Output the (X, Y) coordinate of the center of the cell containing the given text.  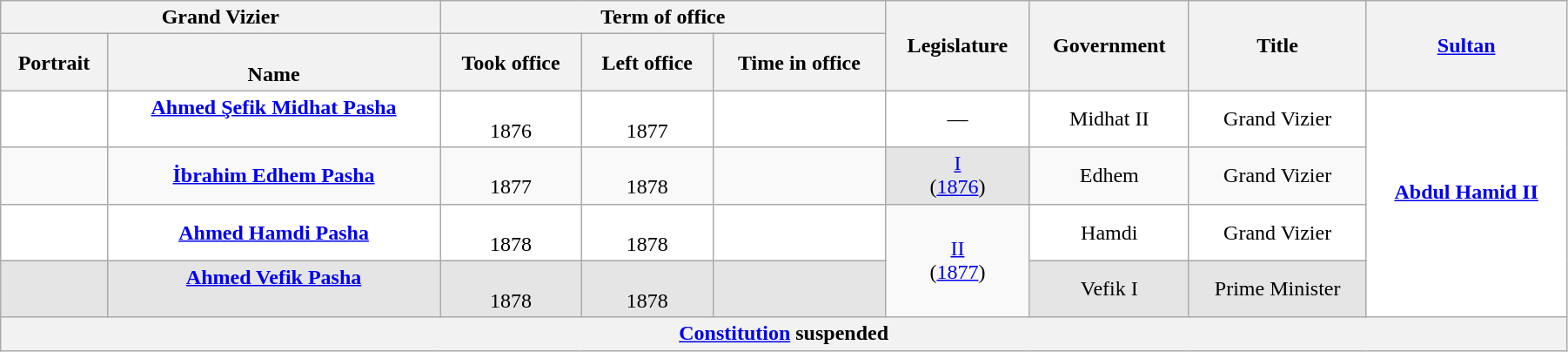
Midhat II (1109, 118)
II(1877) (957, 261)
Ahmed Şefik Midhat Pasha (273, 118)
Name (273, 63)
Abdul Hamid II (1467, 204)
Ahmed Hamdi Pasha (273, 232)
Ahmed Vefik Pasha (273, 289)
Left office (647, 63)
— (957, 118)
Time in office (799, 63)
I(1876) (957, 176)
Hamdi (1109, 232)
İbrahim Edhem Pasha (273, 176)
Constitution suspended (784, 334)
Took office (511, 63)
Term of office (663, 17)
Sultan (1467, 45)
Title (1277, 45)
Portrait (54, 63)
Government (1109, 45)
Vefik I (1109, 289)
1876 (511, 118)
Prime Minister (1277, 289)
Edhem (1109, 176)
Legislature (957, 45)
